Return the (x, y) coordinate for the center point of the cell that contains the specified text.  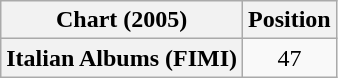
Italian Albums (FIMI) (122, 58)
Chart (2005) (122, 20)
Position (290, 20)
47 (290, 58)
